Find where the given text appears and provide that cell's center as [x, y] coordinate. 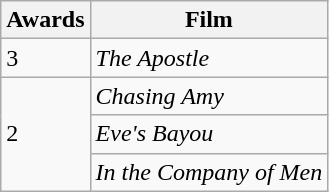
Chasing Amy [209, 96]
2 [46, 134]
The Apostle [209, 58]
In the Company of Men [209, 172]
Eve's Bayou [209, 134]
Awards [46, 20]
3 [46, 58]
Film [209, 20]
